Search for the cell housing the specified text and yield its (x, y) center coordinate. 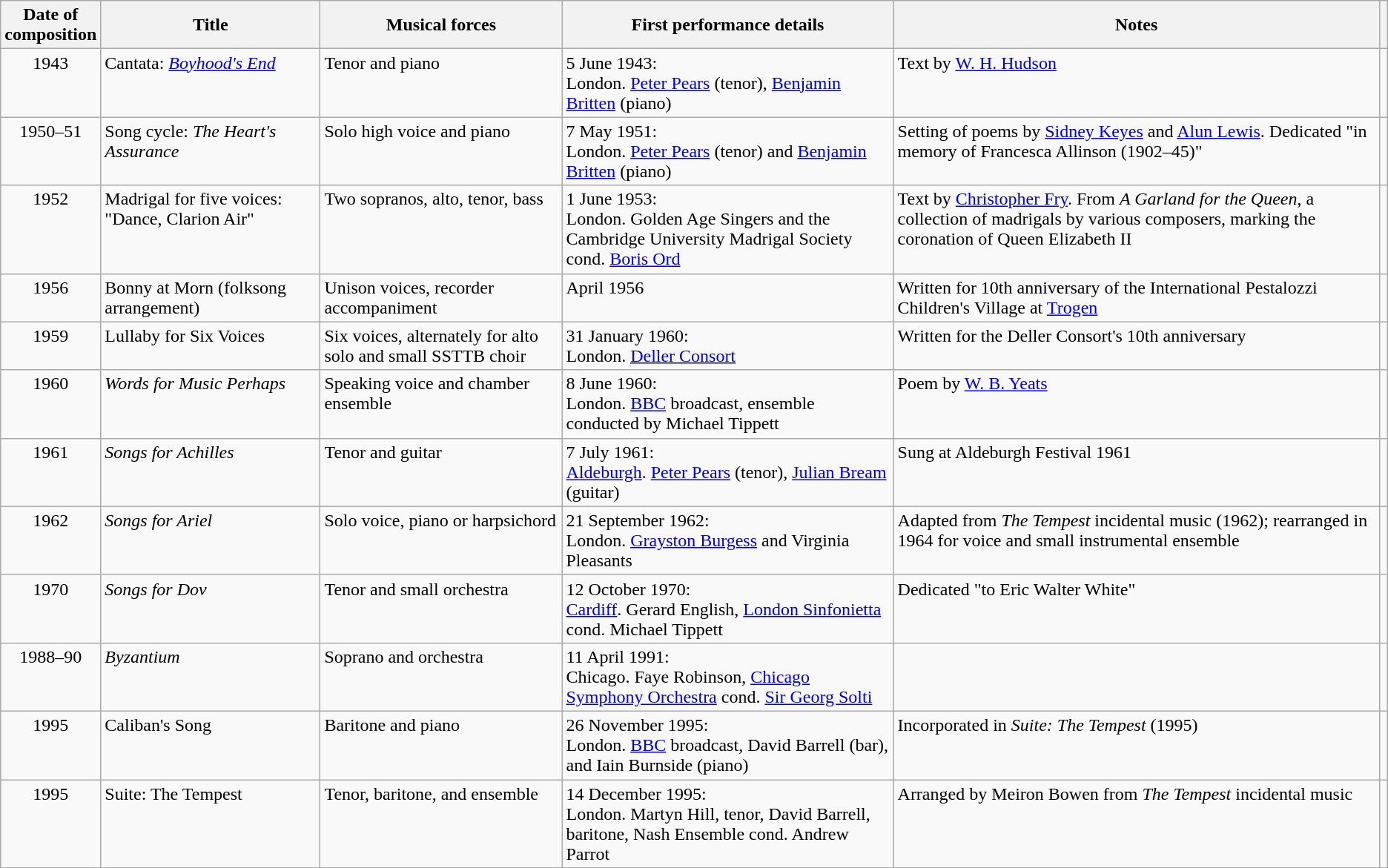
26 November 1995:London. BBC broadcast, David Barrell (bar), and Iain Burnside (piano) (728, 745)
Six voices, alternately for alto solo and small SSTTB choir (441, 345)
1962 (50, 540)
Written for 10th anniversary of the International Pestalozzi Children's Village at Trogen (1136, 298)
Date of composition (50, 25)
Solo high voice and piano (441, 151)
1960 (50, 404)
Setting of poems by Sidney Keyes and Alun Lewis. Dedicated "in memory of Francesca Allinson (1902–45)" (1136, 151)
5 June 1943: London. Peter Pears (tenor), Benjamin Britten (piano) (728, 83)
Adapted from The Tempest incidental music (1962); rearranged in 1964 for voice and small instrumental ensemble (1136, 540)
31 January 1960: London. Deller Consort (728, 345)
1959 (50, 345)
Tenor and small orchestra (441, 609)
Incorporated in Suite: The Tempest (1995) (1136, 745)
Arranged by Meiron Bowen from The Tempest incidental music (1136, 824)
Songs for Achilles (211, 472)
First performance details (728, 25)
Madrigal for five voices: "Dance, Clarion Air" (211, 230)
1952 (50, 230)
11 April 1991: Chicago. Faye Robinson, Chicago Symphony Orchestra cond. Sir Georg Solti (728, 677)
Byzantium (211, 677)
Soprano and orchestra (441, 677)
Lullaby for Six Voices (211, 345)
Sung at Aldeburgh Festival 1961 (1136, 472)
Musical forces (441, 25)
Dedicated "to Eric Walter White" (1136, 609)
Speaking voice and chamber ensemble (441, 404)
Songs for Ariel (211, 540)
Words for Music Perhaps (211, 404)
1950–51 (50, 151)
7 May 1951: London. Peter Pears (tenor) and Benjamin Britten (piano) (728, 151)
Suite: The Tempest (211, 824)
21 September 1962: London. Grayston Burgess and Virginia Pleasants (728, 540)
Text by W. H. Hudson (1136, 83)
Title (211, 25)
Bonny at Morn (folksong arrangement) (211, 298)
Tenor and guitar (441, 472)
Unison voices, recorder accompaniment (441, 298)
Tenor and piano (441, 83)
Caliban's Song (211, 745)
Song cycle: The Heart's Assurance (211, 151)
1970 (50, 609)
Solo voice, piano or harpsichord (441, 540)
Text by Christopher Fry. From A Garland for the Queen, a collection of madrigals by various composers, marking the coronation of Queen Elizabeth II (1136, 230)
Two sopranos, alto, tenor, bass (441, 230)
Notes (1136, 25)
Written for the Deller Consort's 10th anniversary (1136, 345)
7 July 1961: Aldeburgh. Peter Pears (tenor), Julian Bream (guitar) (728, 472)
12 October 1970: Cardiff. Gerard English, London Sinfonietta cond. Michael Tippett (728, 609)
1961 (50, 472)
April 1956 (728, 298)
Baritone and piano (441, 745)
1988–90 (50, 677)
Songs for Dov (211, 609)
1943 (50, 83)
1 June 1953: London. Golden Age Singers and the Cambridge University Madrigal Society cond. Boris Ord (728, 230)
Poem by W. B. Yeats (1136, 404)
1956 (50, 298)
Tenor, baritone, and ensemble (441, 824)
Cantata: Boyhood's End (211, 83)
8 June 1960: London. BBC broadcast, ensemble conducted by Michael Tippett (728, 404)
14 December 1995:London. Martyn Hill, tenor, David Barrell, baritone, Nash Ensemble cond. Andrew Parrot (728, 824)
